Find where the given text appears and provide that cell's center as (x, y) coordinate. 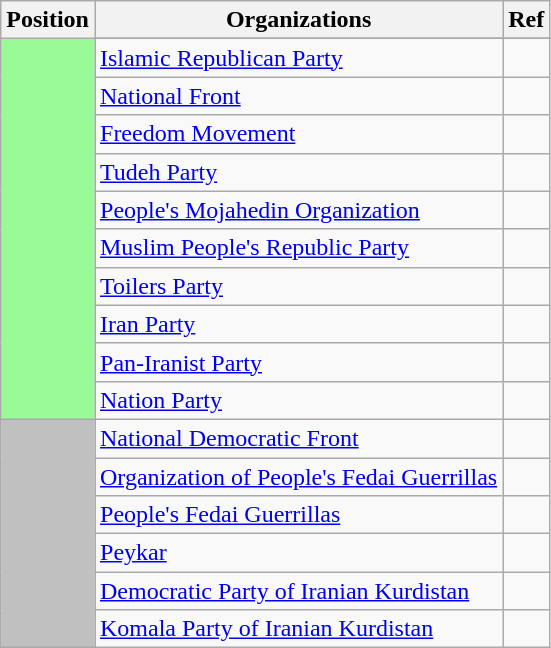
People's Mojahedin Organization (298, 210)
Pan-Iranist Party (298, 362)
National Front (298, 96)
Muslim People's Republic Party (298, 248)
Organization of People's Fedai Guerrillas (298, 477)
Tudeh Party (298, 172)
Position (48, 20)
Islamic Republican Party (298, 58)
National Democratic Front (298, 438)
People's Fedai Guerrillas (298, 515)
Ref (526, 20)
Nation Party (298, 400)
Peykar (298, 553)
Freedom Movement (298, 134)
Organizations (298, 20)
Democratic Party of Iranian Kurdistan (298, 591)
Iran Party (298, 324)
Toilers Party (298, 286)
Komala Party of Iranian Kurdistan (298, 629)
